Return (x, y) of the center of cell containing provided text 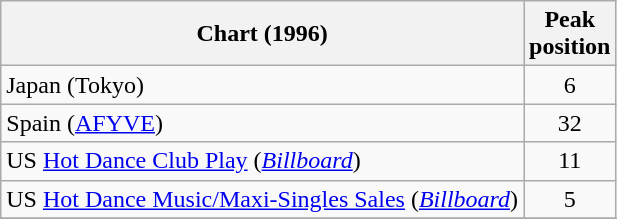
Peakposition (570, 34)
32 (570, 123)
6 (570, 85)
Spain (AFYVE) (262, 123)
5 (570, 199)
Japan (Tokyo) (262, 85)
US Hot Dance Music/Maxi-Singles Sales (Billboard) (262, 199)
US Hot Dance Club Play (Billboard) (262, 161)
11 (570, 161)
Chart (1996) (262, 34)
